Provide the (X, Y) coordinate of the cell's center where the given text is located.  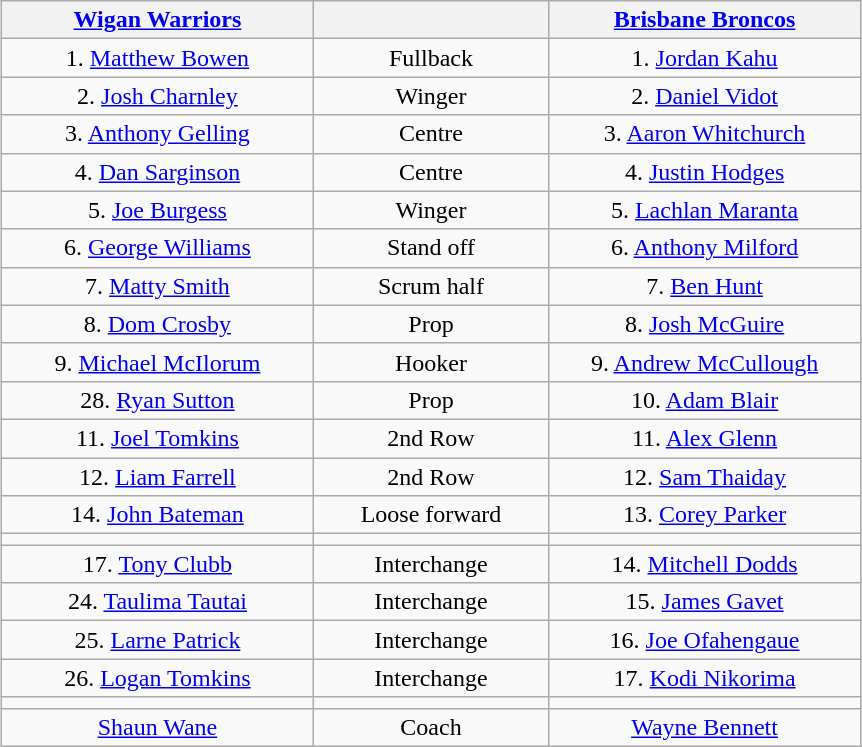
10. Adam Blair (704, 400)
17. Kodi Nikorima (704, 678)
3. Anthony Gelling (158, 134)
26. Logan Tomkins (158, 678)
6. George Williams (158, 248)
1. Jordan Kahu (704, 58)
17. Tony Clubb (158, 564)
14. John Bateman (158, 515)
Wayne Bennett (704, 727)
8. Dom Crosby (158, 324)
15. James Gavet (704, 602)
Wigan Warriors (158, 20)
24. Taulima Tautai (158, 602)
1. Matthew Bowen (158, 58)
4. Dan Sarginson (158, 172)
5. Lachlan Maranta (704, 210)
5. Joe Burgess (158, 210)
14. Mitchell Dodds (704, 564)
Hooker (431, 362)
Scrum half (431, 286)
13. Corey Parker (704, 515)
3. Aaron Whitchurch (704, 134)
Loose forward (431, 515)
Fullback (431, 58)
28. Ryan Sutton (158, 400)
7. Matty Smith (158, 286)
16. Joe Ofahengaue (704, 640)
9. Andrew McCullough (704, 362)
25. Larne Patrick (158, 640)
12. Sam Thaiday (704, 477)
Stand off (431, 248)
2. Daniel Vidot (704, 96)
Brisbane Broncos (704, 20)
8. Josh McGuire (704, 324)
4. Justin Hodges (704, 172)
11. Joel Tomkins (158, 438)
Shaun Wane (158, 727)
2. Josh Charnley (158, 96)
Coach (431, 727)
9. Michael McIlorum (158, 362)
12. Liam Farrell (158, 477)
7. Ben Hunt (704, 286)
6. Anthony Milford (704, 248)
11. Alex Glenn (704, 438)
